From the cell containing the given text, extract its center point as [x, y] coordinate. 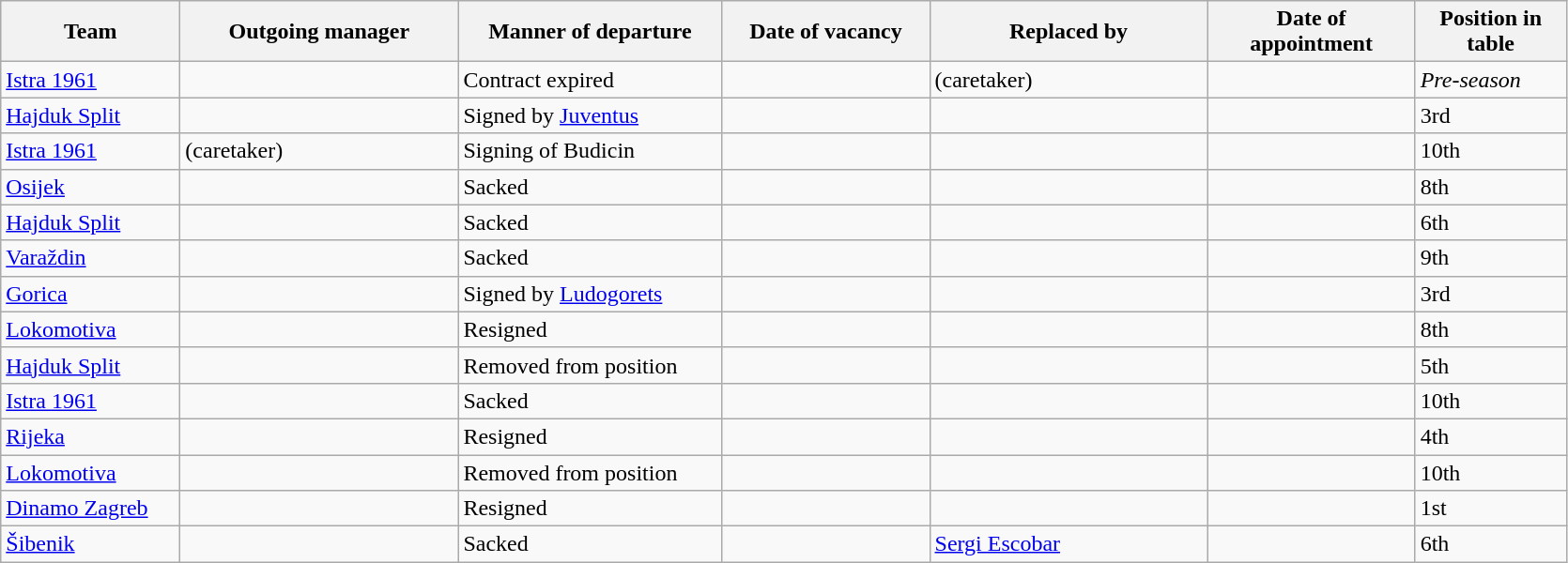
Date of appointment [1311, 32]
Position in table [1491, 32]
Sergi Escobar [1068, 544]
Šibenik [90, 544]
Rijeka [90, 436]
5th [1491, 365]
Signed by Juventus [590, 115]
Signing of Budicin [590, 151]
4th [1491, 436]
Pre-season [1491, 80]
1st [1491, 509]
Date of vacancy [826, 32]
Gorica [90, 294]
Osijek [90, 187]
Replaced by [1068, 32]
Dinamo Zagreb [90, 509]
Contract expired [590, 80]
Team [90, 32]
Varaždin [90, 258]
Manner of departure [590, 32]
9th [1491, 258]
Signed by Ludogorets [590, 294]
Outgoing manager [319, 32]
